From the cell containing the given text, extract its center point as (x, y) coordinate. 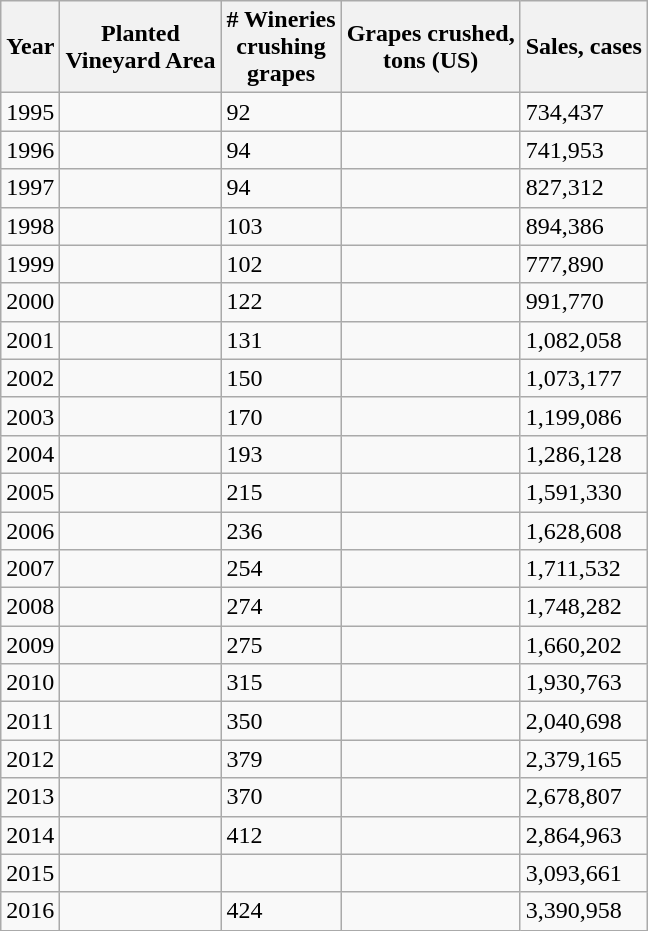
350 (281, 721)
274 (281, 607)
215 (281, 492)
412 (281, 835)
2,040,698 (584, 721)
Sales, cases (584, 47)
102 (281, 264)
1,286,128 (584, 454)
236 (281, 531)
2001 (30, 340)
2005 (30, 492)
254 (281, 569)
777,890 (584, 264)
3,093,661 (584, 873)
1,628,608 (584, 531)
Year (30, 47)
2015 (30, 873)
2016 (30, 911)
PlantedVineyard Area (140, 47)
92 (281, 112)
1999 (30, 264)
275 (281, 645)
1998 (30, 226)
193 (281, 454)
2011 (30, 721)
1,082,058 (584, 340)
1,711,532 (584, 569)
170 (281, 416)
2,678,807 (584, 797)
2004 (30, 454)
1,073,177 (584, 378)
2003 (30, 416)
# Wineriescrushinggrapes (281, 47)
2008 (30, 607)
424 (281, 911)
1,199,086 (584, 416)
1,930,763 (584, 683)
103 (281, 226)
2009 (30, 645)
Grapes crushed,tons (US) (430, 47)
1,591,330 (584, 492)
122 (281, 302)
3,390,958 (584, 911)
2002 (30, 378)
1,748,282 (584, 607)
2010 (30, 683)
150 (281, 378)
1997 (30, 188)
1996 (30, 150)
741,953 (584, 150)
2,864,963 (584, 835)
2,379,165 (584, 759)
894,386 (584, 226)
1995 (30, 112)
1,660,202 (584, 645)
2006 (30, 531)
315 (281, 683)
991,770 (584, 302)
379 (281, 759)
2000 (30, 302)
2013 (30, 797)
2014 (30, 835)
2012 (30, 759)
827,312 (584, 188)
370 (281, 797)
2007 (30, 569)
131 (281, 340)
734,437 (584, 112)
